Find where the given text appears and provide that cell's center as (X, Y) coordinate. 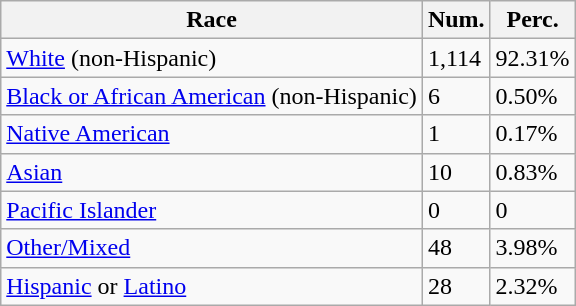
0.83% (532, 172)
Other/Mixed (212, 248)
Perc. (532, 20)
Native American (212, 134)
92.31% (532, 58)
1 (456, 134)
6 (456, 96)
Pacific Islander (212, 210)
2.32% (532, 286)
10 (456, 172)
3.98% (532, 248)
0.17% (532, 134)
28 (456, 286)
48 (456, 248)
White (non-Hispanic) (212, 58)
Hispanic or Latino (212, 286)
Race (212, 20)
Asian (212, 172)
0.50% (532, 96)
Black or African American (non-Hispanic) (212, 96)
1,114 (456, 58)
Num. (456, 20)
